Determine the [X, Y] coordinate at the center of the cell enclosing the given text.  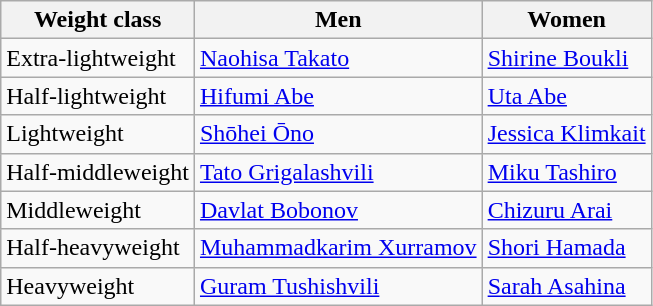
Chizuru Arai [566, 210]
Lightweight [98, 134]
Davlat Bobonov [338, 210]
Weight class [98, 20]
Women [566, 20]
Shori Hamada [566, 248]
Jessica Klimkait [566, 134]
Miku Tashiro [566, 172]
Men [338, 20]
Shirine Boukli [566, 58]
Middleweight [98, 210]
Half-heavyweight [98, 248]
Heavyweight [98, 286]
Shōhei Ōno [338, 134]
Tato Grigalashvili [338, 172]
Extra-lightweight [98, 58]
Muhammadkarim Xurramov [338, 248]
Sarah Asahina [566, 286]
Hifumi Abe [338, 96]
Half-middleweight [98, 172]
Guram Tushishvili [338, 286]
Uta Abe [566, 96]
Naohisa Takato [338, 58]
Half-lightweight [98, 96]
